Extract the [x, y] coordinate from the center of the cell holding the provided text.  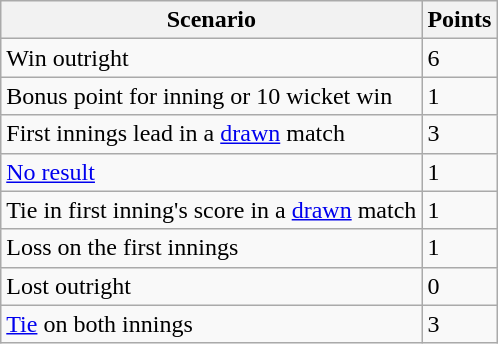
Lost outright [212, 286]
No result [212, 172]
Tie in first inning's score in a drawn match [212, 210]
0 [460, 286]
Scenario [212, 20]
Loss on the first innings [212, 248]
6 [460, 58]
Tie on both innings [212, 324]
Win outright [212, 58]
First innings lead in a drawn match [212, 134]
Bonus point for inning or 10 wicket win [212, 96]
Points [460, 20]
